Detect which cell encompasses the target text, then output its (x, y) center coordinate. 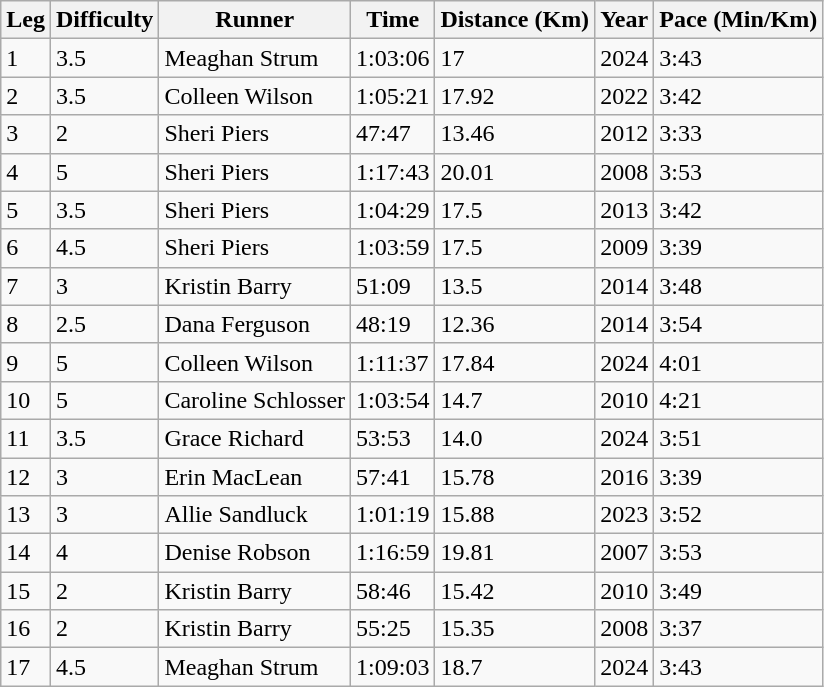
12 (26, 477)
15.35 (515, 629)
4:21 (738, 400)
Leg (26, 20)
1:03:54 (393, 400)
3:48 (738, 286)
Grace Richard (255, 438)
2012 (624, 134)
Time (393, 20)
Runner (255, 20)
13.5 (515, 286)
1:03:59 (393, 248)
6 (26, 248)
16 (26, 629)
2009 (624, 248)
Pace (Min/Km) (738, 20)
19.81 (515, 553)
1 (26, 58)
15.78 (515, 477)
14 (26, 553)
1:16:59 (393, 553)
55:25 (393, 629)
Erin MacLean (255, 477)
2022 (624, 96)
1:04:29 (393, 210)
3:52 (738, 515)
15.42 (515, 591)
2.5 (104, 324)
8 (26, 324)
3:51 (738, 438)
14.7 (515, 400)
1:11:37 (393, 362)
1:09:03 (393, 667)
Distance (Km) (515, 20)
12.36 (515, 324)
15.88 (515, 515)
3:54 (738, 324)
20.01 (515, 172)
3:33 (738, 134)
2007 (624, 553)
51:09 (393, 286)
3:49 (738, 591)
Allie Sandluck (255, 515)
2023 (624, 515)
13 (26, 515)
1:17:43 (393, 172)
17.92 (515, 96)
15 (26, 591)
4:01 (738, 362)
58:46 (393, 591)
18.7 (515, 667)
11 (26, 438)
48:19 (393, 324)
53:53 (393, 438)
Difficulty (104, 20)
Year (624, 20)
Caroline Schlosser (255, 400)
13.46 (515, 134)
14.0 (515, 438)
17.84 (515, 362)
9 (26, 362)
10 (26, 400)
Denise Robson (255, 553)
7 (26, 286)
1:05:21 (393, 96)
Dana Ferguson (255, 324)
2016 (624, 477)
1:01:19 (393, 515)
47:47 (393, 134)
57:41 (393, 477)
3:37 (738, 629)
1:03:06 (393, 58)
2013 (624, 210)
